Locate the cell with the specified text and output its (x, y) center coordinate. 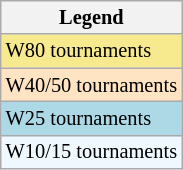
W25 tournaments (92, 118)
Legend (92, 17)
W80 tournaments (92, 51)
W40/50 tournaments (92, 85)
W10/15 tournaments (92, 152)
